Pinpoint the cell where the given text exists, returning its [X, Y] midpoint coordinate. 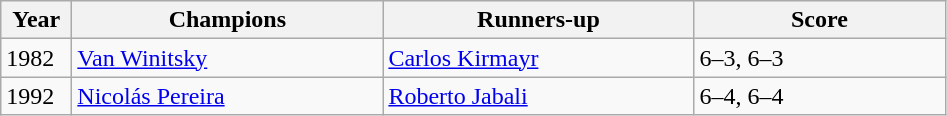
6–4, 6–4 [820, 96]
Van Winitsky [228, 58]
Nicolás Pereira [228, 96]
Year [36, 20]
Carlos Kirmayr [538, 58]
1992 [36, 96]
Runners-up [538, 20]
1982 [36, 58]
6–3, 6–3 [820, 58]
Champions [228, 20]
Roberto Jabali [538, 96]
Score [820, 20]
